For the text-containing cell, return its midpoint in [x, y] coordinate format. 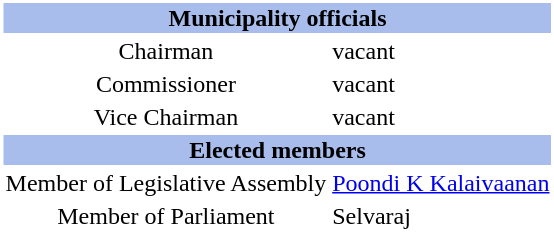
Municipality officials [278, 18]
Selvaraj [441, 216]
Poondi K Kalaivaanan [441, 183]
Member of Parliament [166, 216]
Member of Legislative Assembly [166, 183]
Commissioner [166, 84]
Vice Chairman [166, 117]
Elected members [278, 150]
Chairman [166, 51]
